Detect which cell encompasses the target text, then output its [x, y] center coordinate. 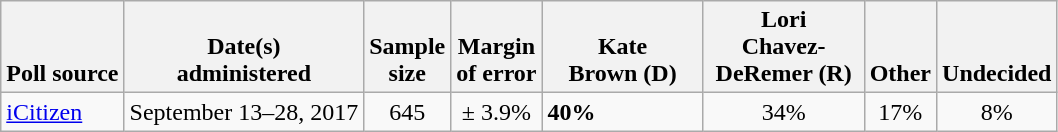
iCitizen [62, 112]
September 13–28, 2017 [244, 112]
Samplesize [408, 47]
KateBrown (D) [622, 47]
Marginof error [496, 47]
Undecided [997, 47]
40% [622, 112]
Other [900, 47]
Poll source [62, 47]
Date(s)administered [244, 47]
645 [408, 112]
8% [997, 112]
LoriChavez-DeRemer (R) [784, 47]
34% [784, 112]
± 3.9% [496, 112]
17% [900, 112]
